Provide the (x, y) coordinate of the cell's center where the given text is located.  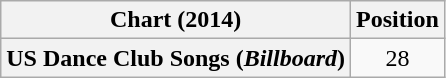
US Dance Club Songs (Billboard) (176, 58)
Chart (2014) (176, 20)
28 (398, 58)
Position (398, 20)
